Extract the [X, Y] coordinate from the center of the cell holding the provided text.  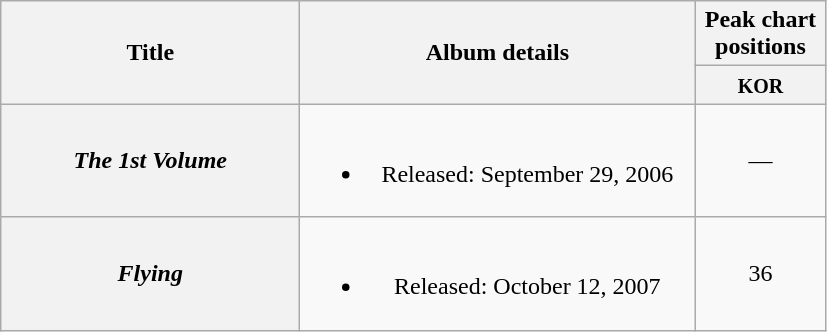
36 [760, 274]
Released: September 29, 2006 [498, 160]
Title [150, 52]
— [760, 160]
Peak chart positions [760, 34]
Album details [498, 52]
Released: October 12, 2007 [498, 274]
KOR [760, 85]
The 1st Volume [150, 160]
Flying [150, 274]
